Find where the given text appears and provide that cell's center as (x, y) coordinate. 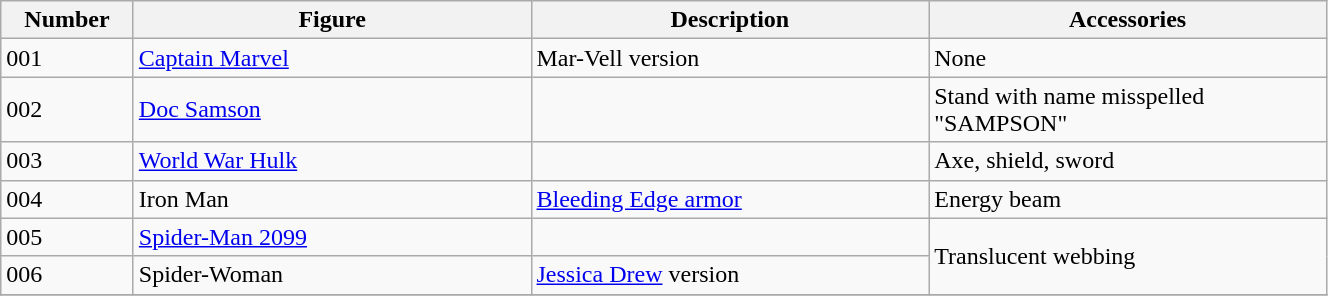
None (1128, 58)
Accessories (1128, 20)
001 (68, 58)
Mar-Vell version (730, 58)
Spider-Woman (332, 275)
Energy beam (1128, 199)
Captain Marvel (332, 58)
006 (68, 275)
Figure (332, 20)
Stand with name misspelled "SAMPSON" (1128, 110)
003 (68, 161)
Spider-Man 2099 (332, 237)
Doc Samson (332, 110)
005 (68, 237)
Bleeding Edge armor (730, 199)
Iron Man (332, 199)
World War Hulk (332, 161)
004 (68, 199)
Number (68, 20)
002 (68, 110)
Jessica Drew version (730, 275)
Axe, shield, sword (1128, 161)
Description (730, 20)
Translucent webbing (1128, 256)
